Find where the given text appears and provide that cell's center as [x, y] coordinate. 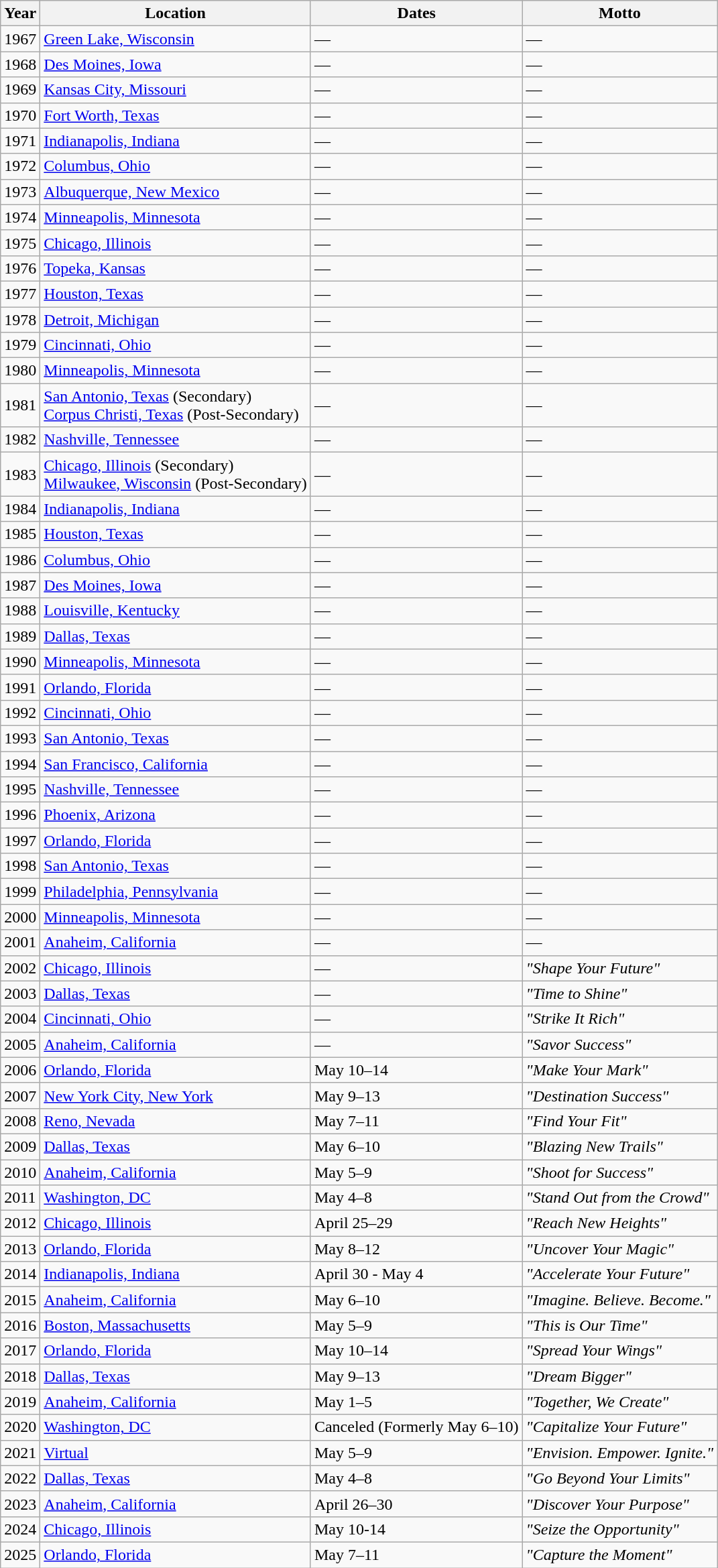
May 10-14 [416, 1529]
"Seize the Opportunity" [619, 1529]
"Discover Your Purpose" [619, 1504]
2005 [20, 1044]
1987 [20, 585]
April 30 - May 4 [416, 1274]
1997 [20, 841]
1988 [20, 611]
Albuquerque, New Mexico [176, 192]
1968 [20, 64]
1990 [20, 662]
"Envision. Empower. Ignite." [619, 1453]
Virtual [176, 1453]
2011 [20, 1198]
Motto [619, 13]
"Savor Success" [619, 1044]
"Stand Out from the Crowd" [619, 1198]
1985 [20, 534]
2020 [20, 1427]
"This is Our Time" [619, 1325]
Phoenix, Arizona [176, 815]
2014 [20, 1274]
"Time to Shine" [619, 993]
1978 [20, 320]
2023 [20, 1504]
Fort Worth, Texas [176, 115]
"Imagine. Believe. Become." [619, 1300]
"Capture the Moment" [619, 1555]
May 8–12 [416, 1249]
"Destination Success" [619, 1095]
April 26–30 [416, 1504]
1972 [20, 166]
1974 [20, 217]
1976 [20, 268]
"Dream Bigger" [619, 1376]
2015 [20, 1300]
Boston, Massachusetts [176, 1325]
"Capitalize Your Future" [619, 1427]
2000 [20, 917]
2021 [20, 1453]
1970 [20, 115]
2013 [20, 1249]
2003 [20, 993]
Philadelphia, Pennsylvania [176, 892]
2004 [20, 1019]
May 1–5 [416, 1402]
1991 [20, 687]
2012 [20, 1223]
1996 [20, 815]
"Shoot for Success" [619, 1172]
1986 [20, 560]
1993 [20, 738]
"Find Your Fit" [619, 1121]
Location [176, 13]
San Francisco, California [176, 764]
2008 [20, 1121]
"Blazing New Trails" [619, 1146]
1994 [20, 764]
Chicago, Illinois (Secondary) Milwaukee, Wisconsin (Post-Secondary) [176, 475]
2016 [20, 1325]
1967 [20, 39]
2006 [20, 1070]
Kansas City, Missouri [176, 90]
1969 [20, 90]
1977 [20, 294]
2001 [20, 943]
2017 [20, 1351]
1971 [20, 141]
1982 [20, 440]
1989 [20, 636]
1980 [20, 371]
1975 [20, 243]
San Antonio, Texas (Secondary) Corpus Christi, Texas (Post-Secondary) [176, 405]
2018 [20, 1376]
2019 [20, 1402]
1981 [20, 405]
"Make Your Mark" [619, 1070]
1999 [20, 892]
"Uncover Your Magic" [619, 1249]
1984 [20, 509]
1998 [20, 866]
New York City, New York [176, 1095]
1983 [20, 475]
1979 [20, 345]
"Together, We Create" [619, 1402]
2009 [20, 1146]
Canceled (Formerly May 6–10) [416, 1427]
Reno, Nevada [176, 1121]
"Go Beyond Your Limits" [619, 1478]
"Strike It Rich" [619, 1019]
"Shape Your Future" [619, 968]
"Reach New Heights" [619, 1223]
Dates [416, 13]
2022 [20, 1478]
April 25–29 [416, 1223]
2007 [20, 1095]
1992 [20, 713]
2010 [20, 1172]
1973 [20, 192]
Year [20, 13]
"Accelerate Your Future" [619, 1274]
1995 [20, 790]
Topeka, Kansas [176, 268]
"Spread Your Wings" [619, 1351]
Green Lake, Wisconsin [176, 39]
2024 [20, 1529]
2002 [20, 968]
Louisville, Kentucky [176, 611]
2025 [20, 1555]
Detroit, Michigan [176, 320]
